Search for the cell housing the specified text and yield its (X, Y) center coordinate. 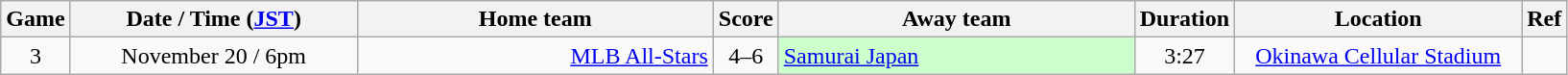
Duration (1184, 19)
3 (36, 56)
4–6 (746, 56)
Samurai Japan (956, 56)
Okinawa Cellular Stadium (1378, 56)
Home team (535, 19)
MLB All-Stars (535, 56)
Ref (1545, 19)
November 20 / 6pm (213, 56)
Date / Time (JST) (213, 19)
Away team (956, 19)
Game (36, 19)
Location (1378, 19)
Score (746, 19)
3:27 (1184, 56)
